Find where the given text appears and provide that cell's center as [X, Y] coordinate. 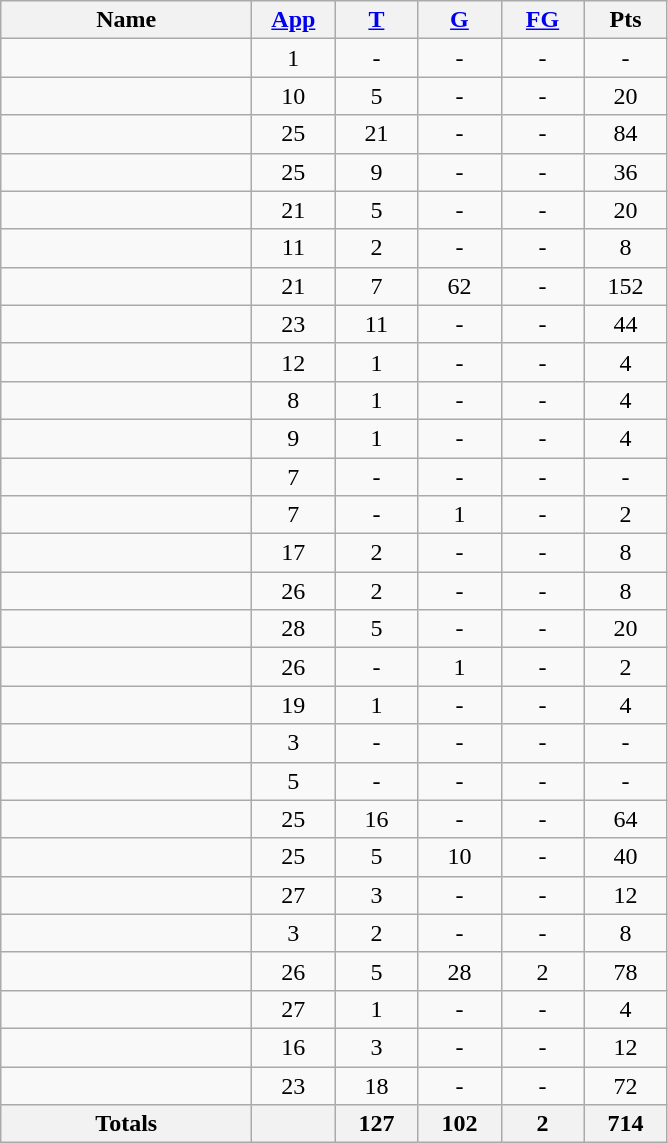
127 [376, 1124]
36 [626, 172]
84 [626, 134]
72 [626, 1085]
T [376, 20]
102 [460, 1124]
Name [126, 20]
Pts [626, 20]
78 [626, 971]
62 [460, 286]
17 [294, 553]
18 [376, 1085]
19 [294, 705]
G [460, 20]
44 [626, 324]
152 [626, 286]
64 [626, 819]
FG [542, 20]
40 [626, 857]
App [294, 20]
714 [626, 1124]
Totals [126, 1124]
